Locate the cell with the specified text and output its [X, Y] center coordinate. 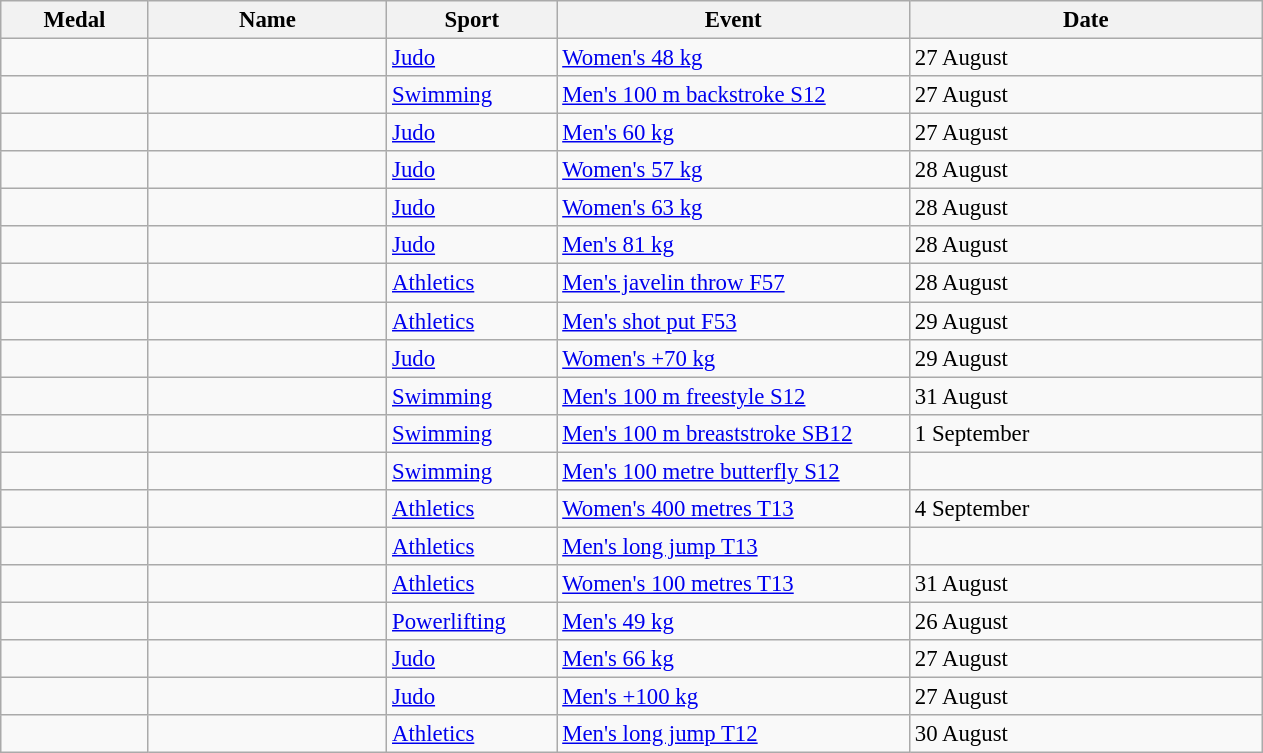
Men's long jump T13 [734, 546]
Men's javelin throw F57 [734, 283]
Powerlifting [472, 621]
Name [268, 20]
Men's 100 m freestyle S12 [734, 396]
Men's long jump T12 [734, 734]
Men's 49 kg [734, 621]
Date [1086, 20]
Women's 63 kg [734, 208]
Women's +70 kg [734, 358]
Men's 81 kg [734, 245]
Event [734, 20]
1 September [1086, 433]
Men's 100 metre butterfly S12 [734, 471]
Medal [74, 20]
26 August [1086, 621]
Men's 100 m breaststroke SB12 [734, 433]
Men's 66 kg [734, 659]
4 September [1086, 509]
Men's +100 kg [734, 697]
Women's 400 metres T13 [734, 509]
30 August [1086, 734]
Women's 57 kg [734, 170]
Men's 100 m backstroke S12 [734, 95]
Men's shot put F53 [734, 321]
Women's 100 metres T13 [734, 584]
Men's 60 kg [734, 133]
Sport [472, 20]
Women's 48 kg [734, 58]
